From the cell containing the given text, extract its center point as (X, Y) coordinate. 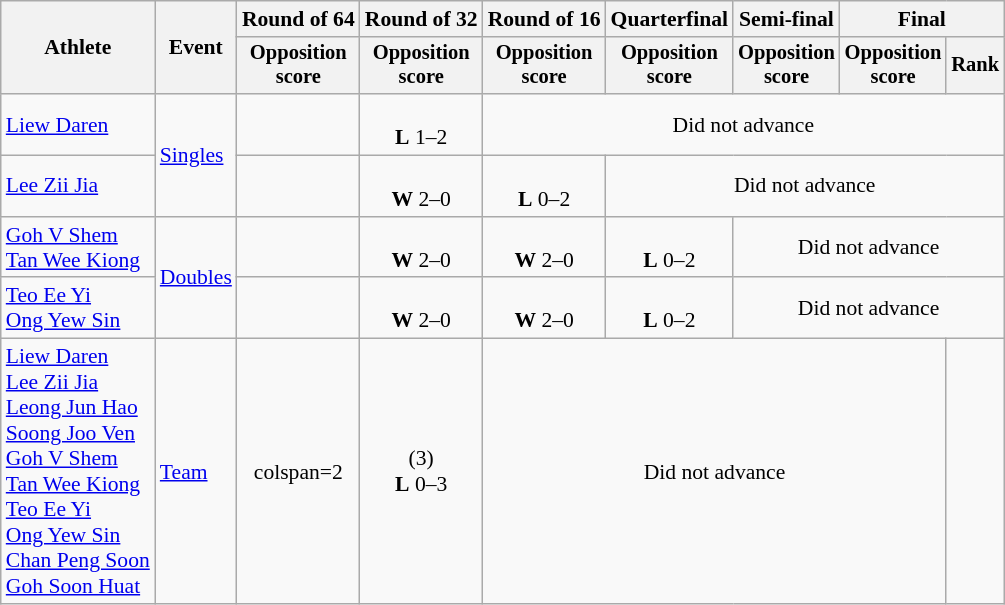
Team (196, 472)
Liew Daren (78, 124)
Doubles (196, 278)
colspan=2 (298, 472)
Lee Zii Jia (78, 186)
Round of 32 (422, 19)
(3)L 0–3 (422, 472)
Rank (975, 66)
Singles (196, 155)
Event (196, 48)
Athlete (78, 48)
Round of 64 (298, 19)
Teo Ee YiOng Yew Sin (78, 308)
L 1–2 (422, 124)
Final (922, 19)
Goh V ShemTan Wee Kiong (78, 248)
Liew DarenLee Zii JiaLeong Jun HaoSoong Joo VenGoh V ShemTan Wee KiongTeo Ee YiOng Yew SinChan Peng SoonGoh Soon Huat (78, 472)
Round of 16 (544, 19)
Semi-final (786, 19)
Quarterfinal (670, 19)
